Determine the (X, Y) coordinate at the center of the cell enclosing the given text.  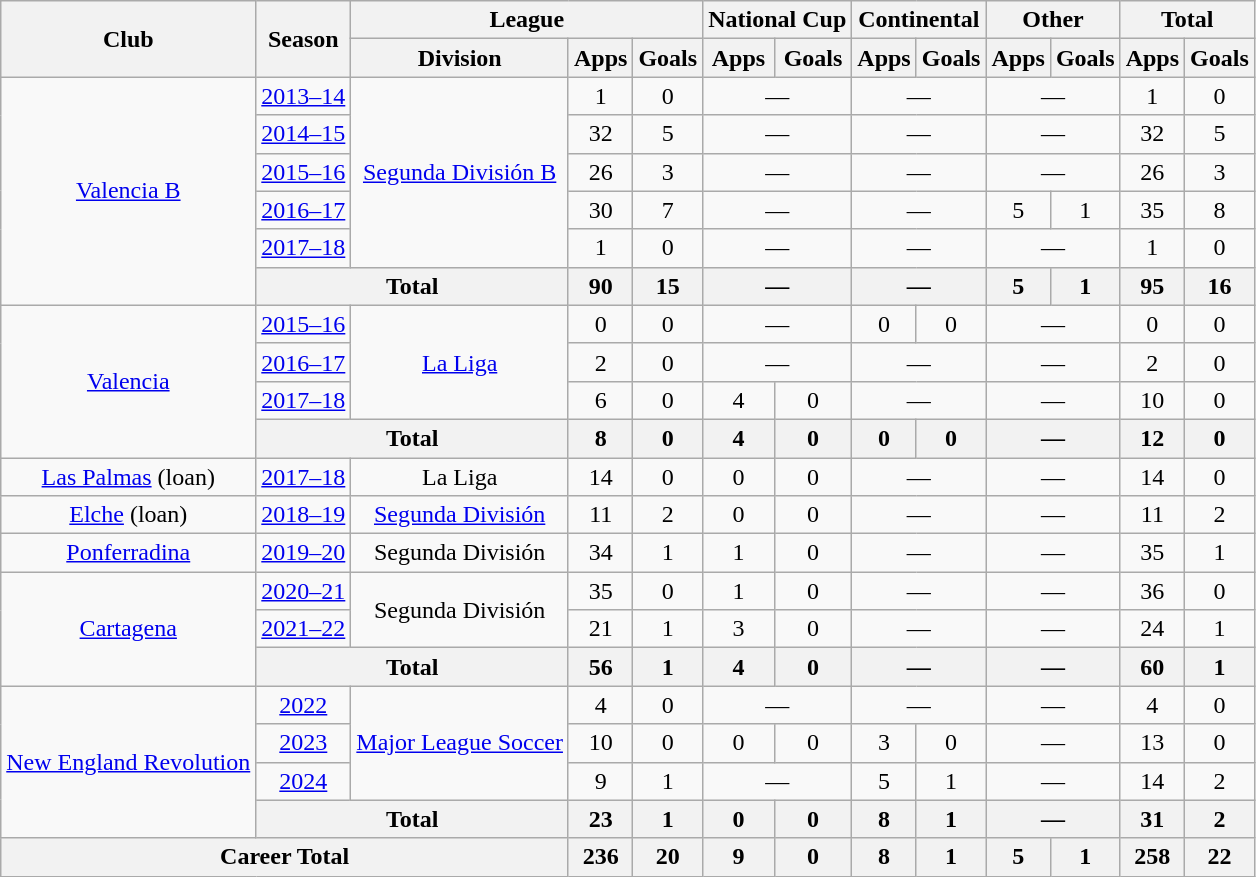
16 (1220, 286)
2019–20 (304, 553)
Las Palmas (loan) (128, 477)
6 (600, 400)
13 (1152, 743)
21 (600, 629)
New England Revolution (128, 762)
2024 (304, 781)
22 (1220, 857)
Career Total (285, 857)
56 (600, 667)
Ponferradina (128, 553)
Valencia (128, 381)
Segunda División B (460, 172)
30 (600, 210)
20 (668, 857)
7 (668, 210)
60 (1152, 667)
National Cup (778, 20)
2013–14 (304, 96)
Elche (loan) (128, 515)
2022 (304, 705)
Valencia B (128, 191)
Cartagena (128, 629)
Club (128, 39)
236 (600, 857)
90 (600, 286)
Major League Soccer (460, 743)
2018–19 (304, 515)
Other (1053, 20)
36 (1152, 591)
Continental (919, 20)
34 (600, 553)
12 (1152, 438)
2021–22 (304, 629)
Division (460, 58)
League (527, 20)
2020–21 (304, 591)
258 (1152, 857)
Season (304, 39)
24 (1152, 629)
95 (1152, 286)
2023 (304, 743)
15 (668, 286)
31 (1152, 819)
23 (600, 819)
2014–15 (304, 134)
